Determine the [x, y] coordinate at the center of the cell enclosing the given text.  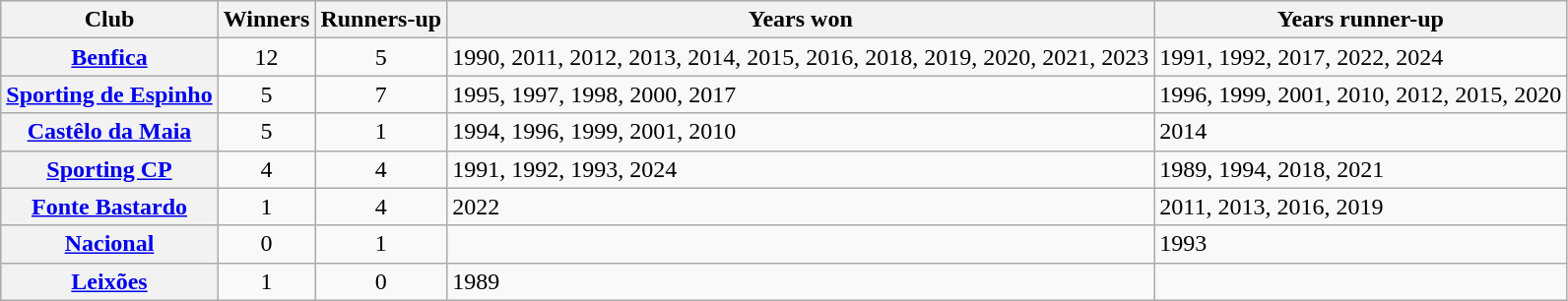
1991, 1992, 1993, 2024 [801, 169]
1994, 1996, 1999, 2001, 2010 [801, 132]
2022 [801, 207]
Fonte Bastardo [109, 207]
1996, 1999, 2001, 2010, 2012, 2015, 2020 [1361, 94]
1989 [801, 281]
Club [109, 20]
Castêlo da Maia [109, 132]
Years runner-up [1361, 20]
Runners-up [381, 20]
1993 [1361, 244]
12 [266, 57]
1989, 1994, 2018, 2021 [1361, 169]
2011, 2013, 2016, 2019 [1361, 207]
Years won [801, 20]
Leixões [109, 281]
2014 [1361, 132]
Winners [266, 20]
1990, 2011, 2012, 2013, 2014, 2015, 2016, 2018, 2019, 2020, 2021, 2023 [801, 57]
1991, 1992, 2017, 2022, 2024 [1361, 57]
Sporting de Espinho [109, 94]
Nacional [109, 244]
Benfica [109, 57]
1995, 1997, 1998, 2000, 2017 [801, 94]
Sporting CP [109, 169]
7 [381, 94]
